Output the (X, Y) coordinate of the center of the cell containing the given text.  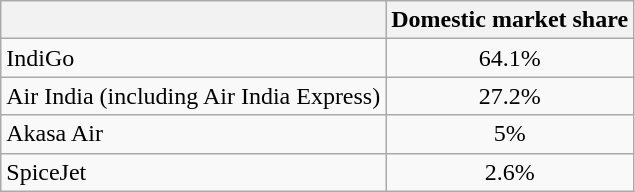
Domestic market share (510, 20)
5% (510, 134)
64.1% (510, 58)
2.6% (510, 172)
Akasa Air (194, 134)
SpiceJet (194, 172)
IndiGo (194, 58)
Air India (including Air India Express) (194, 96)
27.2% (510, 96)
